For the text-containing cell, return its midpoint in [x, y] coordinate format. 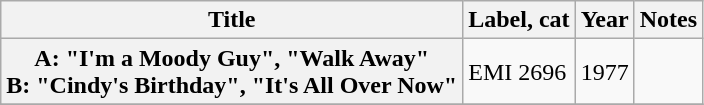
Title [232, 20]
Year [604, 20]
Notes [668, 20]
EMI 2696 [519, 72]
A: "I'm a Moody Guy", "Walk Away"B: "Cindy's Birthday", "It's All Over Now" [232, 72]
1977 [604, 72]
Label, cat [519, 20]
